Capture the cell that displays the provided text and extract its [x, y] central coordinate. 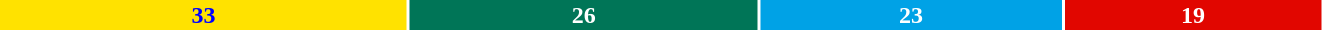
33 [204, 15]
19 [1193, 15]
26 [584, 15]
23 [911, 15]
